Return the [x, y] coordinate for the center point of the cell that contains the specified text.  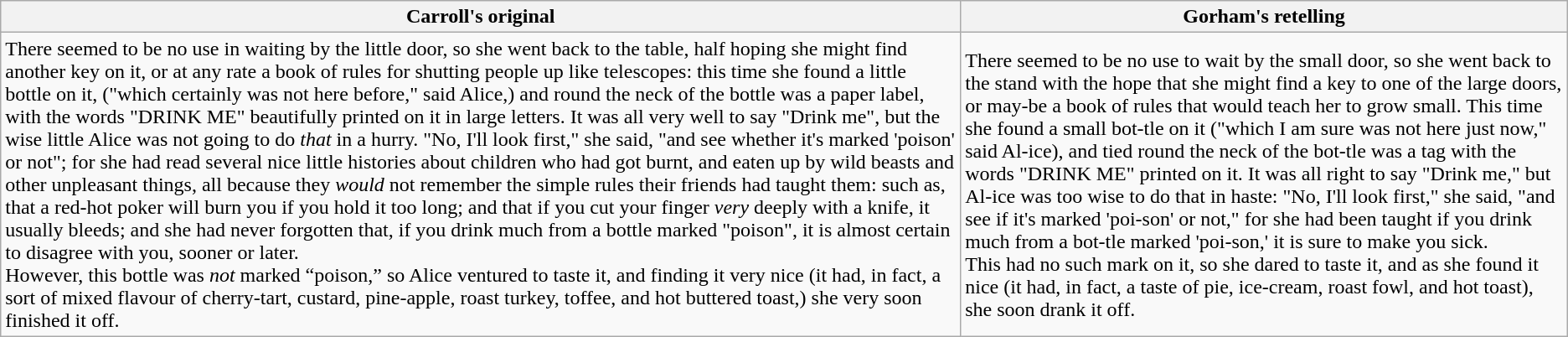
Carroll's original [481, 17]
Gorham's retelling [1264, 17]
